For the text-containing cell, return its midpoint in (X, Y) coordinate format. 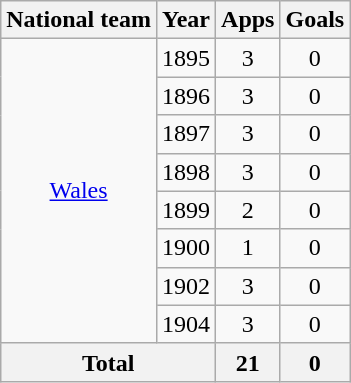
1900 (186, 248)
National team (79, 20)
1902 (186, 286)
Total (108, 362)
1895 (186, 58)
Apps (248, 20)
Goals (315, 20)
21 (248, 362)
Year (186, 20)
1904 (186, 324)
Wales (79, 191)
1898 (186, 172)
1899 (186, 210)
1897 (186, 134)
2 (248, 210)
1896 (186, 96)
1 (248, 248)
